Scan for the cell matching the given text and deliver its [X, Y] coordinate at center. 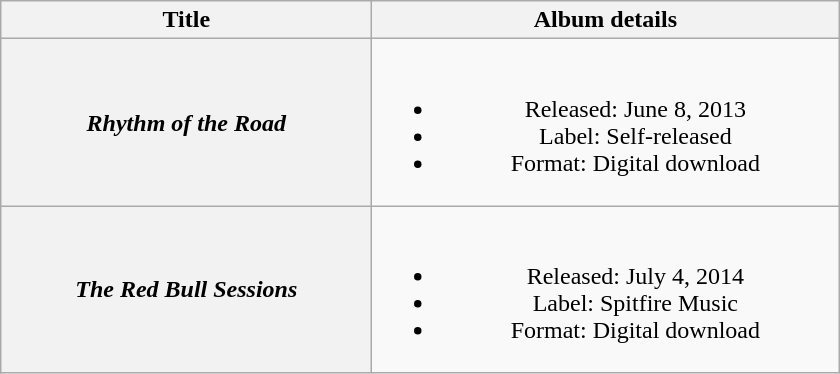
Rhythm of the Road [186, 122]
Released: June 8, 2013Label: Self-releasedFormat: Digital download [606, 122]
The Red Bull Sessions [186, 290]
Title [186, 20]
Released: July 4, 2014Label: Spitfire MusicFormat: Digital download [606, 290]
Album details [606, 20]
